Pinpoint the cell where the given text exists, returning its (X, Y) midpoint coordinate. 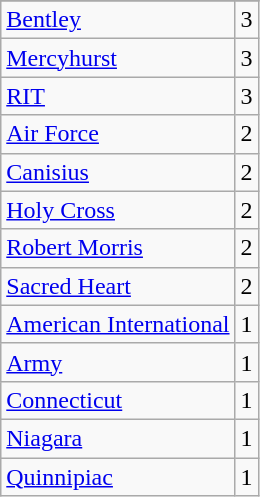
Sacred Heart (118, 286)
Bentley (118, 20)
Niagara (118, 438)
RIT (118, 96)
Robert Morris (118, 248)
Air Force (118, 134)
American International (118, 324)
Connecticut (118, 400)
Canisius (118, 172)
Holy Cross (118, 210)
Quinnipiac (118, 477)
Mercyhurst (118, 58)
Army (118, 362)
